Locate the cell with the specified text and output its [X, Y] center coordinate. 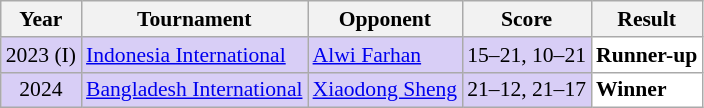
Winner [646, 90]
Year [41, 19]
Tournament [194, 19]
Indonesia International [194, 55]
21–12, 21–17 [526, 90]
Alwi Farhan [386, 55]
Bangladesh International [194, 90]
2024 [41, 90]
Runner-up [646, 55]
15–21, 10–21 [526, 55]
Result [646, 19]
2023 (I) [41, 55]
Xiaodong Sheng [386, 90]
Score [526, 19]
Opponent [386, 19]
